Identify which cell holds the provided text, then report its (x, y) central coordinate. 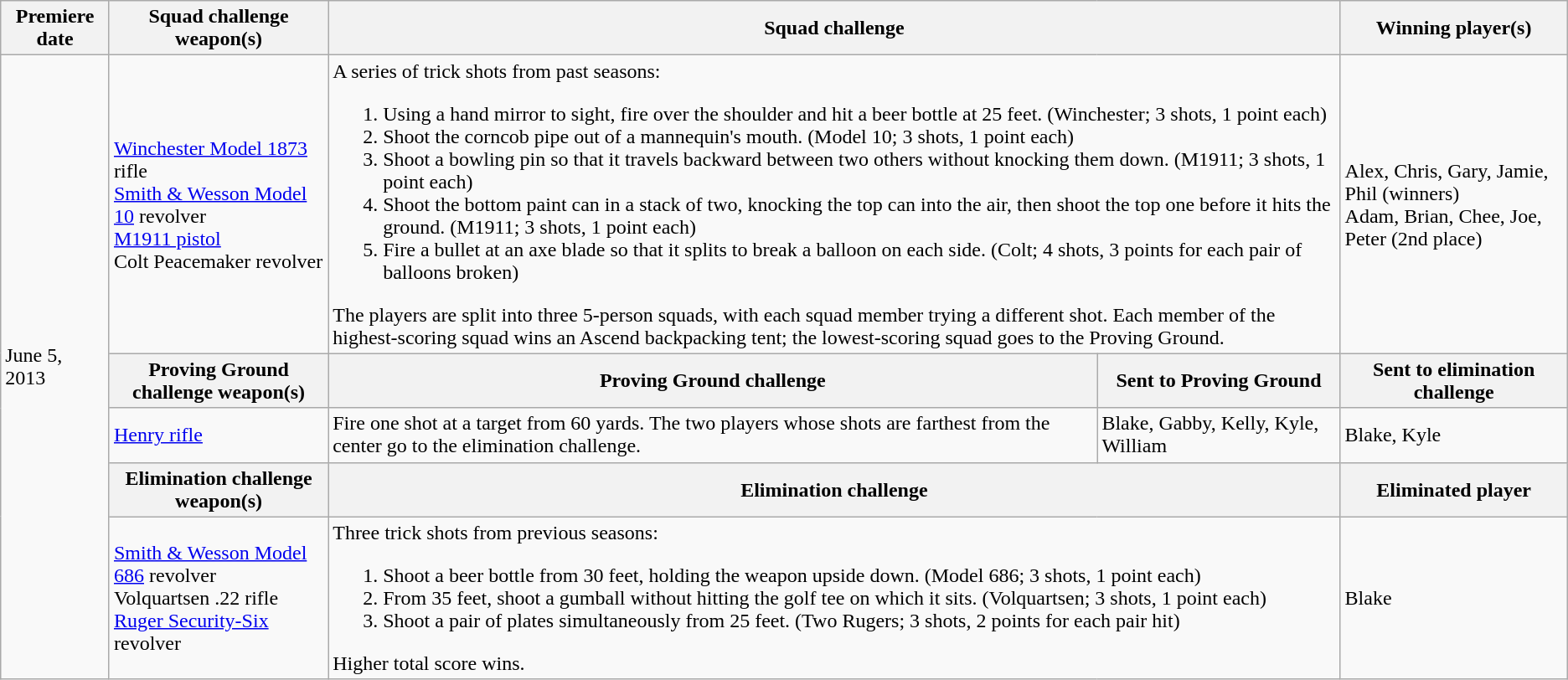
Alex, Chris, Gary, Jamie, Phil (winners)Adam, Brian, Chee, Joe, Peter (2nd place) (1454, 204)
Elimination challenge (834, 489)
Winning player(s) (1454, 28)
Winchester Model 1873 rifleSmith & Wesson Model 10 revolverM1911 pistolColt Peacemaker revolver (218, 204)
Proving Ground challenge weapon(s) (218, 380)
Proving Ground challenge (713, 380)
Blake, Kyle (1454, 435)
June 5, 2013 (55, 367)
Smith & Wesson Model 686 revolverVolquartsen .22 rifleRuger Security-Six revolver (218, 598)
Blake, Gabby, Kelly, Kyle, William (1219, 435)
Fire one shot at a target from 60 yards. The two players whose shots are farthest from the center go to the elimination challenge. (713, 435)
Sent to Proving Ground (1219, 380)
Premiere date (55, 28)
Henry rifle (218, 435)
Squad challenge weapon(s) (218, 28)
Blake (1454, 598)
Eliminated player (1454, 489)
Elimination challenge weapon(s) (218, 489)
Squad challenge (834, 28)
Sent to elimination challenge (1454, 380)
